Extract the (x, y) coordinate from the center of the cell holding the provided text.  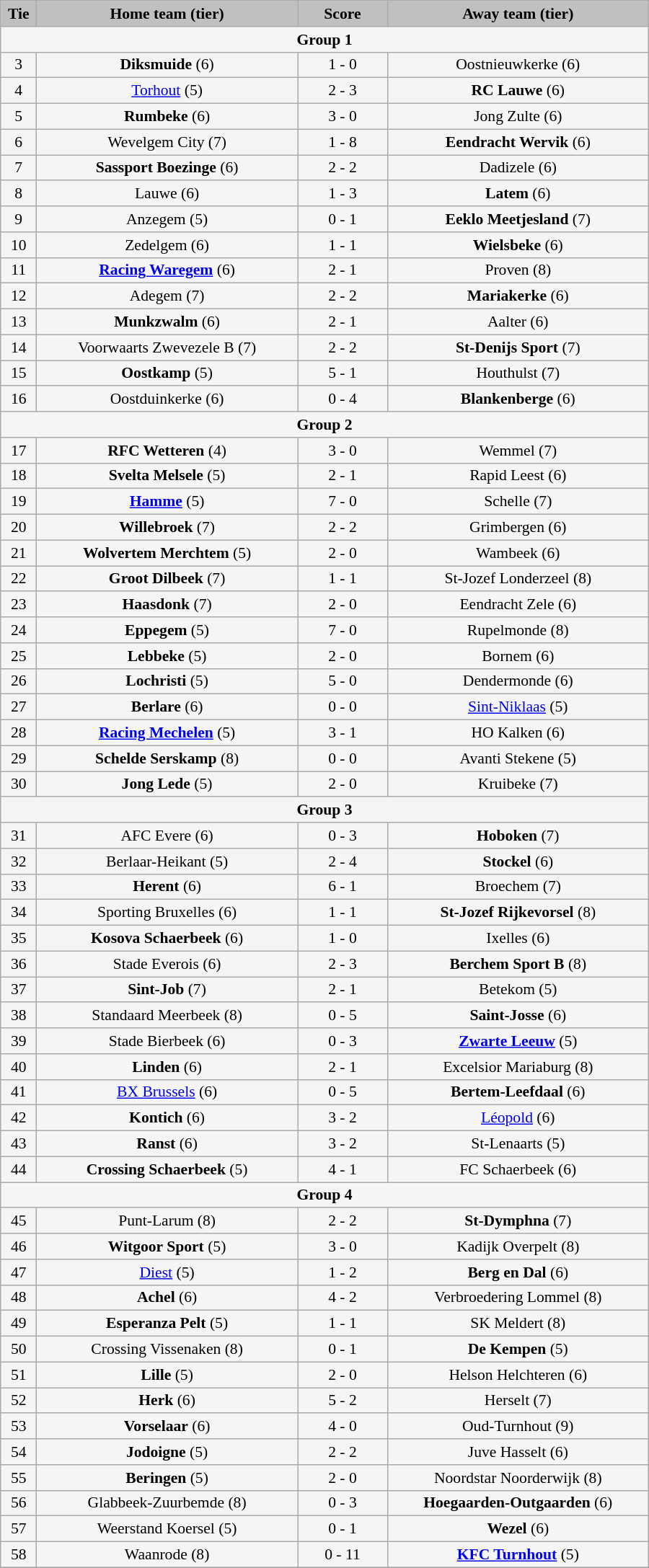
Racing Mechelen (5) (167, 733)
47 (19, 1272)
Willebroek (7) (167, 528)
Betekom (5) (518, 990)
Esperanza Pelt (5) (167, 1324)
De Kempen (5) (518, 1350)
56 (19, 1503)
9 (19, 219)
4 - 2 (343, 1298)
Svelta Melsele (5) (167, 476)
34 (19, 913)
HO Kalken (6) (518, 733)
Wevelgem City (7) (167, 142)
5 - 1 (343, 373)
St-Jozef Rijkevorsel (8) (518, 913)
Group 2 (324, 425)
Group 1 (324, 40)
FC Schaerbeek (6) (518, 1169)
Rumbeke (6) (167, 117)
57 (19, 1529)
Jong Lede (5) (167, 784)
Wemmel (7) (518, 451)
22 (19, 579)
Noordstar Noorderwijk (8) (518, 1478)
Lebbeke (5) (167, 656)
BX Brussels (6) (167, 1092)
Broechem (7) (518, 887)
Haasdonk (7) (167, 605)
3 - 1 (343, 733)
40 (19, 1067)
RC Lauwe (6) (518, 91)
Sporting Bruxelles (6) (167, 913)
2 - 4 (343, 861)
39 (19, 1041)
16 (19, 399)
21 (19, 553)
Group 3 (324, 810)
Glabbeek-Zuurbemde (8) (167, 1503)
49 (19, 1324)
St-Dymphna (7) (518, 1221)
AFC Evere (6) (167, 836)
10 (19, 245)
14 (19, 347)
Stockel (6) (518, 861)
Aalter (6) (518, 322)
53 (19, 1427)
Sassport Boezinge (6) (167, 168)
Berg en Dal (6) (518, 1272)
Bertem-Leefdaal (6) (518, 1092)
Oostduinkerke (6) (167, 399)
Wielsbeke (6) (518, 245)
Crossing Vissenaken (8) (167, 1350)
43 (19, 1144)
Punt-Larum (8) (167, 1221)
Eeklo Meetjesland (7) (518, 219)
27 (19, 707)
24 (19, 630)
Oostkamp (5) (167, 373)
Linden (6) (167, 1067)
Bornem (6) (518, 656)
Zwarte Leeuw (5) (518, 1041)
Hoegaarden-Outgaarden (6) (518, 1503)
42 (19, 1118)
Lochristi (5) (167, 681)
Witgoor Sport (5) (167, 1246)
Away team (tier) (518, 14)
Wolvertem Merchtem (5) (167, 553)
55 (19, 1478)
Home team (tier) (167, 14)
Berlare (6) (167, 707)
Blankenberge (6) (518, 399)
37 (19, 990)
Lauwe (6) (167, 194)
3 (19, 65)
Munkzwalm (6) (167, 322)
8 (19, 194)
Avanti Stekene (5) (518, 758)
St-Denijs Sport (7) (518, 347)
Group 4 (324, 1195)
Léopold (6) (518, 1118)
41 (19, 1092)
Berchem Sport B (8) (518, 964)
SK Meldert (8) (518, 1324)
Excelsior Mariaburg (8) (518, 1067)
Herk (6) (167, 1401)
0 - 11 (343, 1555)
Houthulst (7) (518, 373)
Juve Hasselt (6) (518, 1452)
6 (19, 142)
RFC Wetteren (4) (167, 451)
1 - 2 (343, 1272)
51 (19, 1375)
Achel (6) (167, 1298)
Beringen (5) (167, 1478)
Adegem (7) (167, 296)
Mariakerke (6) (518, 296)
Wambeek (6) (518, 553)
Eendracht Wervik (6) (518, 142)
15 (19, 373)
Sint-Job (7) (167, 990)
1 - 8 (343, 142)
Diest (5) (167, 1272)
Standaard Meerbeek (8) (167, 1016)
Torhout (5) (167, 91)
6 - 1 (343, 887)
Score (343, 14)
19 (19, 502)
46 (19, 1246)
St-Lenaarts (5) (518, 1144)
Eendracht Zele (6) (518, 605)
Hamme (5) (167, 502)
48 (19, 1298)
Jong Zulte (6) (518, 117)
5 - 0 (343, 681)
20 (19, 528)
KFC Turnhout (5) (518, 1555)
Kadijk Overpelt (8) (518, 1246)
29 (19, 758)
Groot Dilbeek (7) (167, 579)
31 (19, 836)
44 (19, 1169)
Anzegem (5) (167, 219)
Waanrode (8) (167, 1555)
St-Jozef Londerzeel (8) (518, 579)
Kruibeke (7) (518, 784)
50 (19, 1350)
Helson Helchteren (6) (518, 1375)
26 (19, 681)
Grimbergen (6) (518, 528)
Vorselaar (6) (167, 1427)
36 (19, 964)
Proven (8) (518, 270)
0 - 4 (343, 399)
1 - 3 (343, 194)
Jodoigne (5) (167, 1452)
Rapid Leest (6) (518, 476)
Zedelgem (6) (167, 245)
58 (19, 1555)
Kontich (6) (167, 1118)
28 (19, 733)
Dadizele (6) (518, 168)
Schelle (7) (518, 502)
11 (19, 270)
4 - 1 (343, 1169)
Diksmuide (6) (167, 65)
Stade Bierbeek (6) (167, 1041)
Kosova Schaerbeek (6) (167, 939)
Ranst (6) (167, 1144)
25 (19, 656)
54 (19, 1452)
Racing Waregem (6) (167, 270)
Stade Everois (6) (167, 964)
Dendermonde (6) (518, 681)
12 (19, 296)
35 (19, 939)
18 (19, 476)
Herselt (7) (518, 1401)
Voorwaarts Zwevezele B (7) (167, 347)
Ixelles (6) (518, 939)
Sint-Niklaas (5) (518, 707)
5 - 2 (343, 1401)
52 (19, 1401)
45 (19, 1221)
Tie (19, 14)
Oud-Turnhout (9) (518, 1427)
Oostnieuwkerke (6) (518, 65)
4 - 0 (343, 1427)
Latem (6) (518, 194)
33 (19, 887)
Berlaar-Heikant (5) (167, 861)
Schelde Serskamp (8) (167, 758)
Wezel (6) (518, 1529)
23 (19, 605)
Crossing Schaerbeek (5) (167, 1169)
5 (19, 117)
38 (19, 1016)
Saint-Josse (6) (518, 1016)
32 (19, 861)
Herent (6) (167, 887)
Lille (5) (167, 1375)
13 (19, 322)
17 (19, 451)
Weerstand Koersel (5) (167, 1529)
Hoboken (7) (518, 836)
Rupelmonde (8) (518, 630)
Eppegem (5) (167, 630)
Verbroedering Lommel (8) (518, 1298)
30 (19, 784)
4 (19, 91)
7 (19, 168)
